Identify which cell holds the provided text, then report its (X, Y) central coordinate. 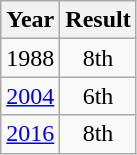
Year (30, 20)
Result (98, 20)
2004 (30, 96)
6th (98, 96)
2016 (30, 134)
1988 (30, 58)
